Extract the (x, y) coordinate from the center of the cell holding the provided text.  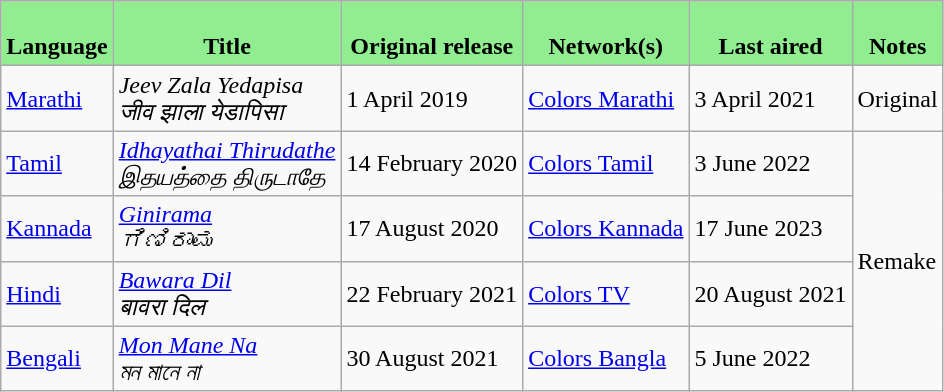
5 June 2022 (770, 358)
Network(s) (606, 34)
Original (898, 98)
Mon Mane Na মন মানে না (227, 358)
Last aired (770, 34)
Colors Marathi (606, 98)
Jeev Zala Yedapisa जीव झाला येडापिसा (227, 98)
1 April 2019 (432, 98)
Language (57, 34)
17 August 2020 (432, 228)
Bengali (57, 358)
3 June 2022 (770, 164)
Bawara Dil बावरा दिल (227, 294)
Title (227, 34)
Idhayathai Thirudathe இதயத்தை திருடாதே (227, 164)
14 February 2020 (432, 164)
30 August 2021 (432, 358)
Colors TV (606, 294)
Kannada (57, 228)
Colors Kannada (606, 228)
22 February 2021 (432, 294)
Hindi (57, 294)
17 June 2023 (770, 228)
Remake (898, 261)
20 August 2021 (770, 294)
Original release (432, 34)
3 April 2021 (770, 98)
Marathi (57, 98)
Colors Bangla (606, 358)
Tamil (57, 164)
Notes (898, 34)
Ginirama ಗಿಣಿರಾಮ (227, 228)
Colors Tamil (606, 164)
